Capture the cell that displays the provided text and extract its (x, y) central coordinate. 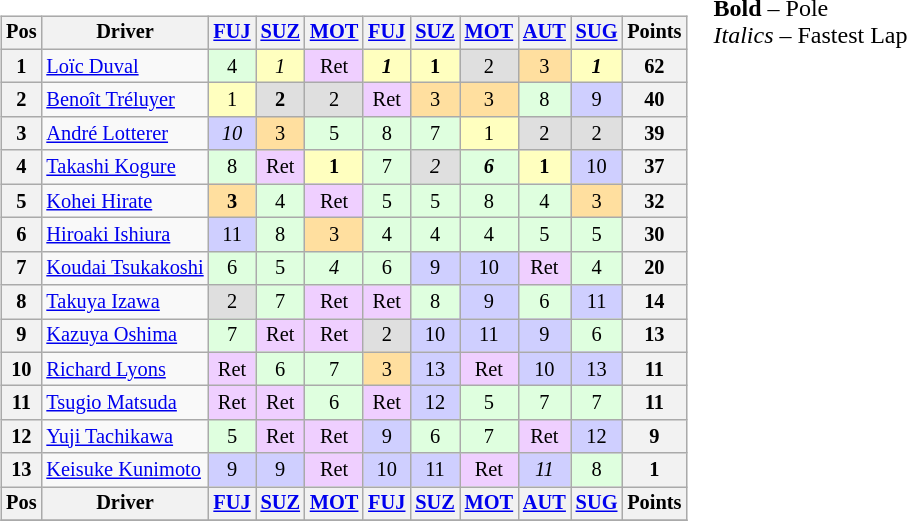
Loïc Duval (124, 66)
Takuya Izawa (124, 302)
30 (654, 235)
Keisuke Kunimoto (124, 470)
Benoît Tréluyer (124, 100)
Takashi Kogure (124, 167)
39 (654, 134)
32 (654, 201)
Kohei Hirate (124, 201)
Richard Lyons (124, 369)
André Lotterer (124, 134)
62 (654, 66)
14 (654, 302)
40 (654, 100)
Yuji Tachikawa (124, 437)
Koudai Tsukakoshi (124, 268)
37 (654, 167)
Kazuya Oshima (124, 336)
Hiroaki Ishiura (124, 235)
20 (654, 268)
Tsugio Matsuda (124, 403)
